Pinpoint the cell where the given text exists, returning its [X, Y] midpoint coordinate. 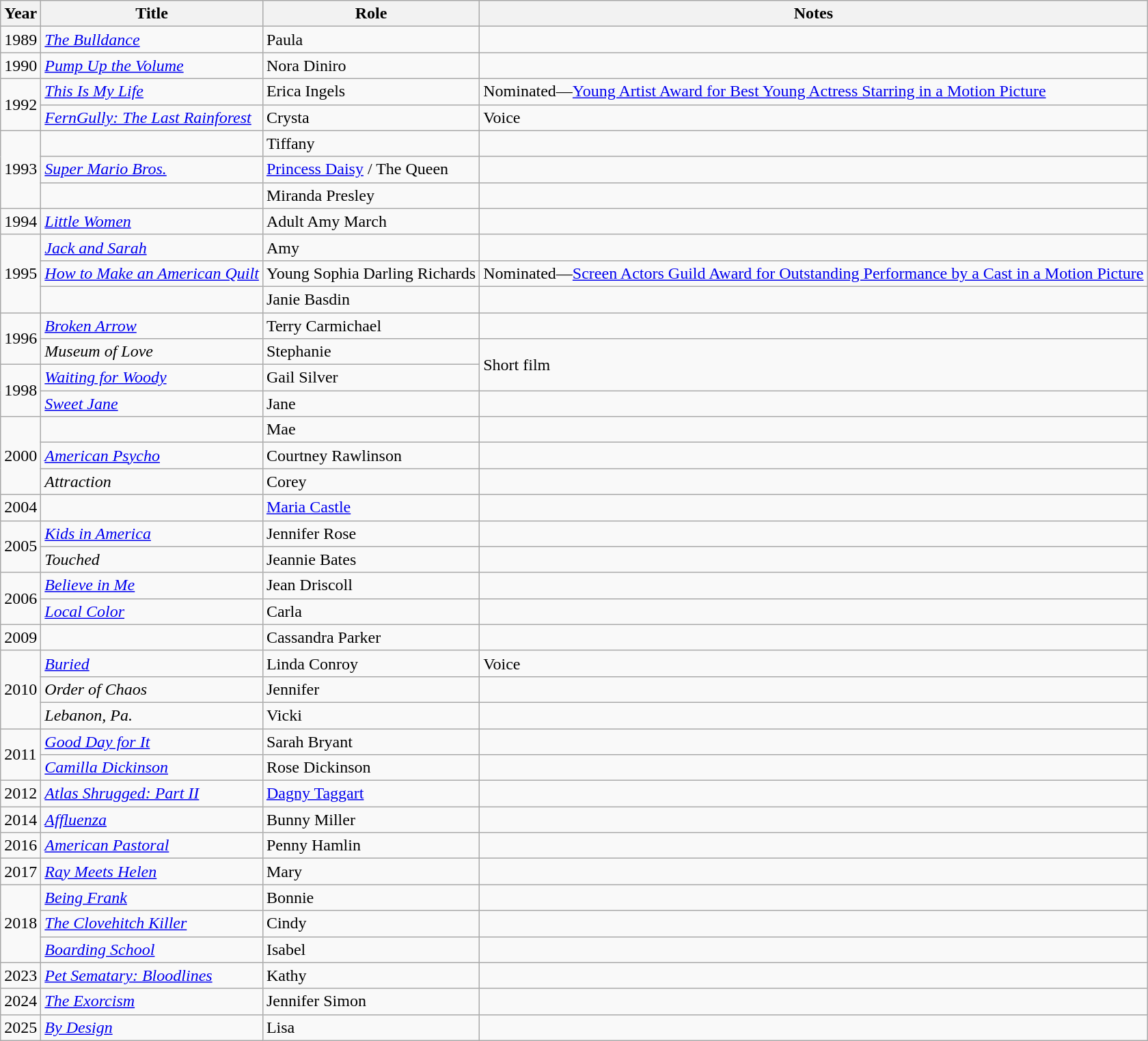
Camilla Dickinson [152, 768]
How to Make an American Quilt [152, 273]
Kathy [370, 975]
Super Mario Bros. [152, 169]
Notes [813, 14]
2010 [20, 689]
Kids in America [152, 533]
2006 [20, 598]
2009 [20, 637]
Pet Sematary: Bloodlines [152, 975]
Mary [370, 872]
1990 [20, 66]
Miranda Presley [370, 195]
Maria Castle [370, 508]
American Psycho [152, 456]
Year [20, 14]
Boarding School [152, 949]
Nominated—Young Artist Award for Best Young Actress Starring in a Motion Picture [813, 92]
Short film [813, 365]
1992 [20, 105]
Jane [370, 404]
Crysta [370, 117]
2004 [20, 508]
Cassandra Parker [370, 637]
2000 [20, 456]
Ray Meets Helen [152, 872]
2016 [20, 846]
Good Day for It [152, 741]
Role [370, 14]
Little Women [152, 221]
Buried [152, 663]
American Pastoral [152, 846]
Corey [370, 482]
Jennifer [370, 689]
2012 [20, 794]
Carla [370, 611]
Nora Diniro [370, 66]
Jack and Sarah [152, 247]
By Design [152, 1027]
2025 [20, 1027]
1993 [20, 169]
Believe in Me [152, 585]
Order of Chaos [152, 689]
Amy [370, 247]
Tiffany [370, 143]
2014 [20, 820]
Waiting for Woody [152, 378]
FernGully: The Last Rainforest [152, 117]
The Clovehitch Killer [152, 924]
Erica Ingels [370, 92]
Penny Hamlin [370, 846]
Janie Basdin [370, 299]
Pump Up the Volume [152, 66]
Terry Carmichael [370, 326]
Jennifer Rose [370, 533]
Lisa [370, 1027]
Vicki [370, 715]
Lebanon, Pa. [152, 715]
1998 [20, 391]
Sweet Jane [152, 404]
Jeannie Bates [370, 559]
Jean Driscoll [370, 585]
Isabel [370, 949]
Being Frank [152, 898]
Courtney Rawlinson [370, 456]
Dagny Taggart [370, 794]
Bonnie [370, 898]
Sarah Bryant [370, 741]
Bunny Miller [370, 820]
2017 [20, 872]
Attraction [152, 482]
2023 [20, 975]
Affluenza [152, 820]
Museum of Love [152, 352]
1995 [20, 273]
The Exorcism [152, 1001]
2005 [20, 546]
1996 [20, 339]
1989 [20, 40]
2024 [20, 1001]
2011 [20, 754]
Atlas Shrugged: Part II [152, 794]
Young Sophia Darling Richards [370, 273]
1994 [20, 221]
Cindy [370, 924]
Rose Dickinson [370, 768]
The Bulldance [152, 40]
Touched [152, 559]
Jennifer Simon [370, 1001]
Linda Conroy [370, 663]
Mae [370, 430]
Stephanie [370, 352]
Princess Daisy / The Queen [370, 169]
Adult Amy March [370, 221]
Broken Arrow [152, 326]
Gail Silver [370, 378]
Local Color [152, 611]
Title [152, 14]
This Is My Life [152, 92]
2018 [20, 924]
Nominated—Screen Actors Guild Award for Outstanding Performance by a Cast in a Motion Picture [813, 273]
Paula [370, 40]
